Identify which cell holds the provided text, then report its (x, y) central coordinate. 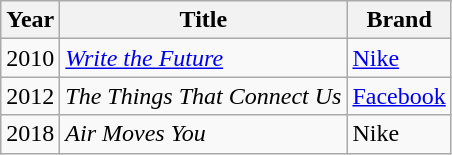
Year (30, 20)
2018 (30, 134)
Write the Future (204, 58)
2012 (30, 96)
Brand (399, 20)
Air Moves You (204, 134)
2010 (30, 58)
Title (204, 20)
Facebook (399, 96)
The Things That Connect Us (204, 96)
